Search for the cell housing the specified text and yield its (x, y) center coordinate. 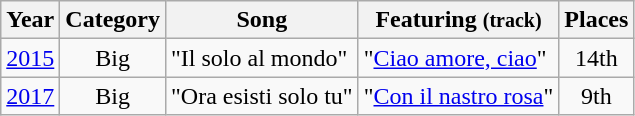
Year (30, 20)
Places (596, 20)
Featuring (track) (458, 20)
Song (262, 20)
9th (596, 96)
2017 (30, 96)
"Ciao amore, ciao" (458, 58)
"Con il nastro rosa" (458, 96)
"Ora esisti solo tu" (262, 96)
Category (113, 20)
2015 (30, 58)
14th (596, 58)
"Il solo al mondo" (262, 58)
